Pinpoint the cell where the given text exists, returning its [X, Y] midpoint coordinate. 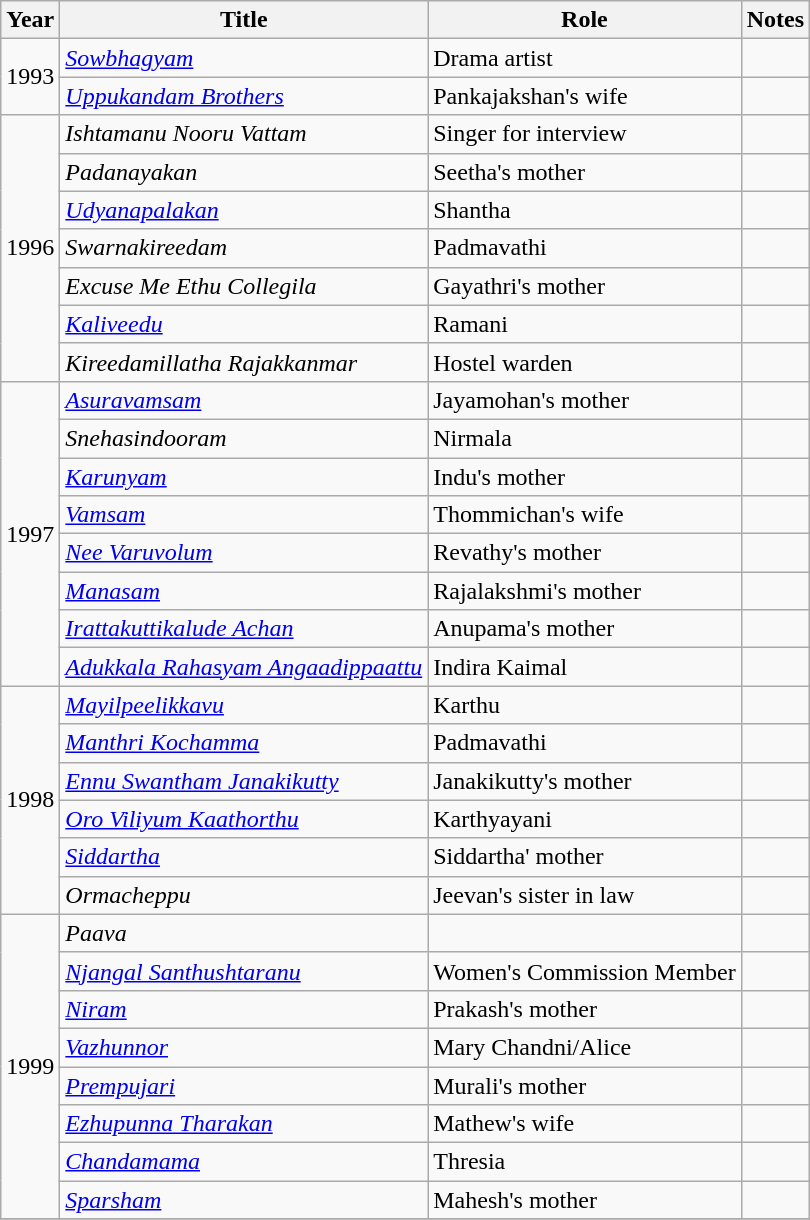
Janakikutty's mother [584, 781]
Swarnakireedam [244, 248]
Revathy's mother [584, 553]
Siddartha [244, 857]
1999 [30, 1066]
Sowbhagyam [244, 58]
Nirmala [584, 438]
Manasam [244, 591]
Title [244, 20]
1997 [30, 533]
1996 [30, 248]
Uppukandam Brothers [244, 96]
Mary Chandni/Alice [584, 1047]
Chandamama [244, 1162]
Siddartha' mother [584, 857]
Kireedamillatha Rajakkanmar [244, 362]
Karthu [584, 705]
Ramani [584, 324]
Thresia [584, 1162]
Shantha [584, 210]
1998 [30, 800]
Ishtamanu Nooru Vattam [244, 134]
Thommichan's wife [584, 515]
Mayilpeelikkavu [244, 705]
Mathew's wife [584, 1124]
Excuse Me Ethu Collegila [244, 286]
Role [584, 20]
Padanayakan [244, 172]
Ennu Swantham Janakikutty [244, 781]
Asuravamsam [244, 400]
Prempujari [244, 1085]
Hostel warden [584, 362]
Ezhupunna Tharakan [244, 1124]
Nee Varuvolum [244, 553]
Irattakuttikalude Achan [244, 629]
Vamsam [244, 515]
Pankajakshan's wife [584, 96]
Vazhunnor [244, 1047]
Njangal Santhushtaranu [244, 971]
Udyanapalakan [244, 210]
Karunyam [244, 477]
Indira Kaimal [584, 667]
Murali's mother [584, 1085]
Indu's mother [584, 477]
Rajalakshmi's mother [584, 591]
Snehasindooram [244, 438]
Kaliveedu [244, 324]
Singer for interview [584, 134]
Sparsham [244, 1200]
Oro Viliyum Kaathorthu [244, 819]
Ormacheppu [244, 895]
Niram [244, 1009]
Seetha's mother [584, 172]
Manthri Kochamma [244, 743]
Prakash's mother [584, 1009]
Jeevan's sister in law [584, 895]
Jayamohan's mother [584, 400]
Adukkala Rahasyam Angaadippaattu [244, 667]
Gayathri's mother [584, 286]
Women's Commission Member [584, 971]
Karthyayani [584, 819]
Notes [775, 20]
Year [30, 20]
Mahesh's mother [584, 1200]
Paava [244, 933]
Drama artist [584, 58]
Anupama's mother [584, 629]
1993 [30, 77]
